Scan for the cell matching the given text and deliver its [x, y] coordinate at center. 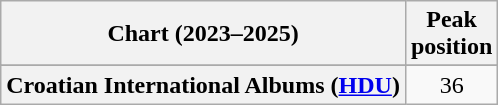
Croatian International Albums (HDU) [204, 85]
Chart (2023–2025) [204, 34]
Peakposition [451, 34]
36 [451, 85]
